Find where the given text appears and provide that cell's center as [x, y] coordinate. 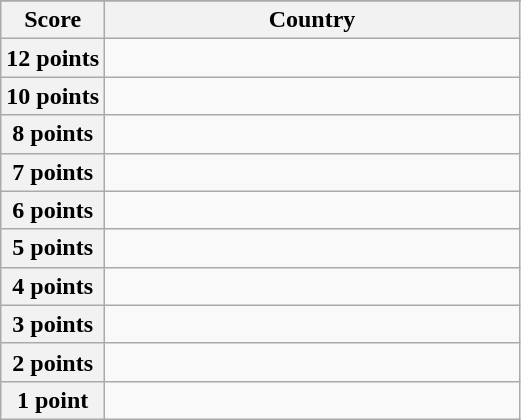
1 point [53, 400]
10 points [53, 96]
Score [53, 20]
Country [312, 20]
8 points [53, 134]
12 points [53, 58]
6 points [53, 210]
5 points [53, 248]
4 points [53, 286]
3 points [53, 324]
2 points [53, 362]
7 points [53, 172]
